Detect which cell encompasses the target text, then output its [x, y] center coordinate. 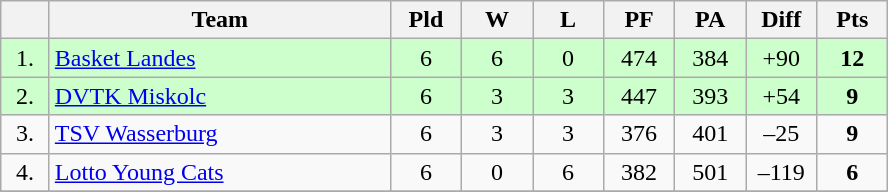
Pld [426, 20]
3. [26, 134]
–119 [782, 172]
Team [220, 20]
447 [640, 96]
PF [640, 20]
Diff [782, 20]
Pts [852, 20]
384 [710, 58]
+90 [782, 58]
Basket Landes [220, 58]
L [568, 20]
12 [852, 58]
2. [26, 96]
W [496, 20]
4. [26, 172]
376 [640, 134]
Lotto Young Cats [220, 172]
393 [710, 96]
474 [640, 58]
TSV Wasserburg [220, 134]
+54 [782, 96]
1. [26, 58]
PA [710, 20]
–25 [782, 134]
382 [640, 172]
501 [710, 172]
DVTK Miskolc [220, 96]
401 [710, 134]
